Return [x, y] of the center of cell containing provided text 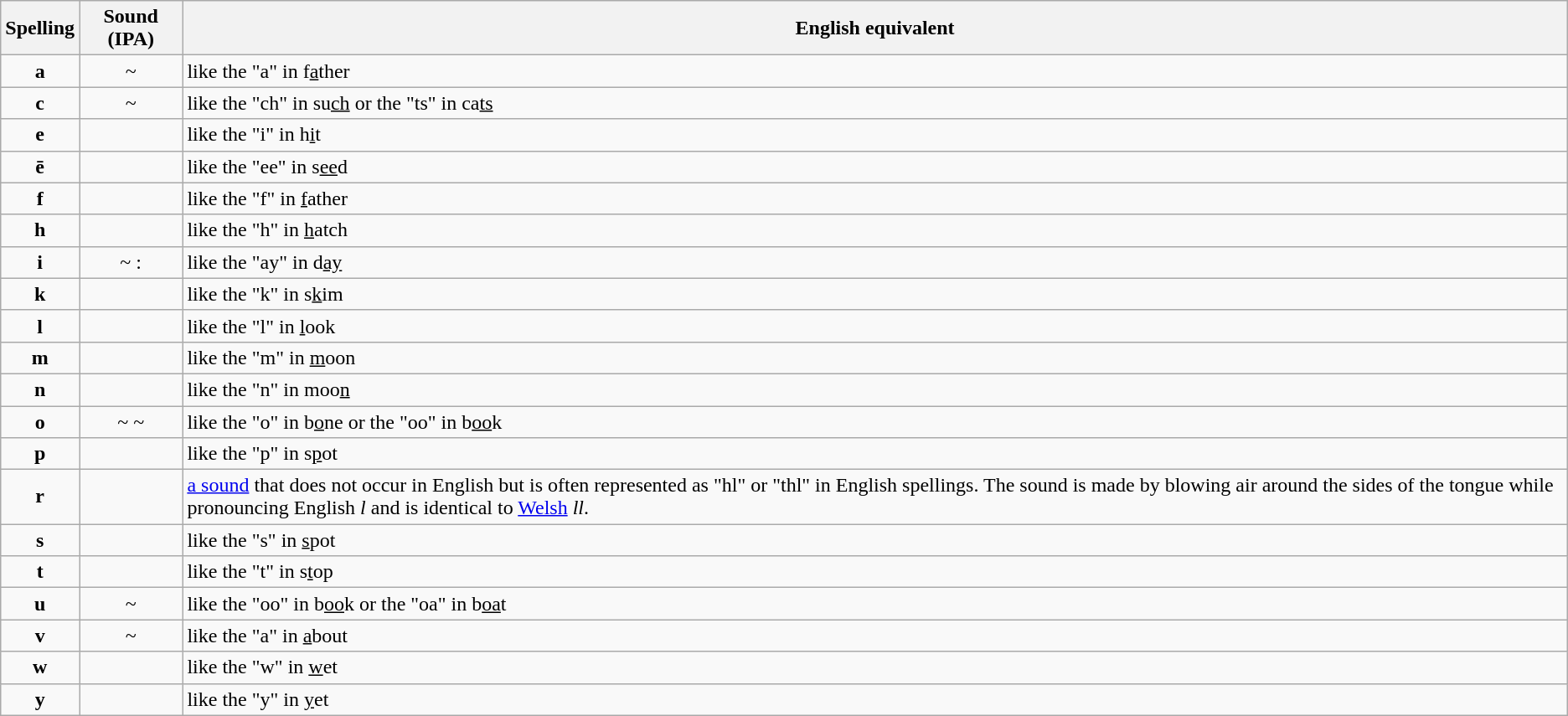
like the "ch" in such or the "ts" in cats [874, 103]
like the "ay" in day [874, 262]
y [40, 699]
~ ~ [131, 421]
like the "l" in look [874, 326]
like the "s" in spot [874, 540]
h [40, 230]
v [40, 636]
i [40, 262]
like the "a" in father [874, 71]
o [40, 421]
~ : [131, 262]
m [40, 358]
t [40, 572]
Sound (IPA) [131, 28]
a [40, 71]
like the "k" in skim [874, 294]
like the "h" in hatch [874, 230]
like the "m" in moon [874, 358]
p [40, 454]
like the "t" in stop [874, 572]
c [40, 103]
like the "o" in bone or the "oo" in book [874, 421]
ē [40, 167]
n [40, 389]
like the "i" in hit [874, 135]
like the "a" in about [874, 636]
s [40, 540]
w [40, 667]
e [40, 135]
like the "w" in wet [874, 667]
like the "ee" in seed [874, 167]
r [40, 497]
f [40, 198]
u [40, 604]
k [40, 294]
like the "oo" in book or the "oa" in boat [874, 604]
l [40, 326]
like the "n" in moon [874, 389]
like the "y" in yet [874, 699]
Spelling [40, 28]
like the "f" in father [874, 198]
like the "p" in spot [874, 454]
English equivalent [874, 28]
